Search for the cell housing the specified text and yield its (x, y) center coordinate. 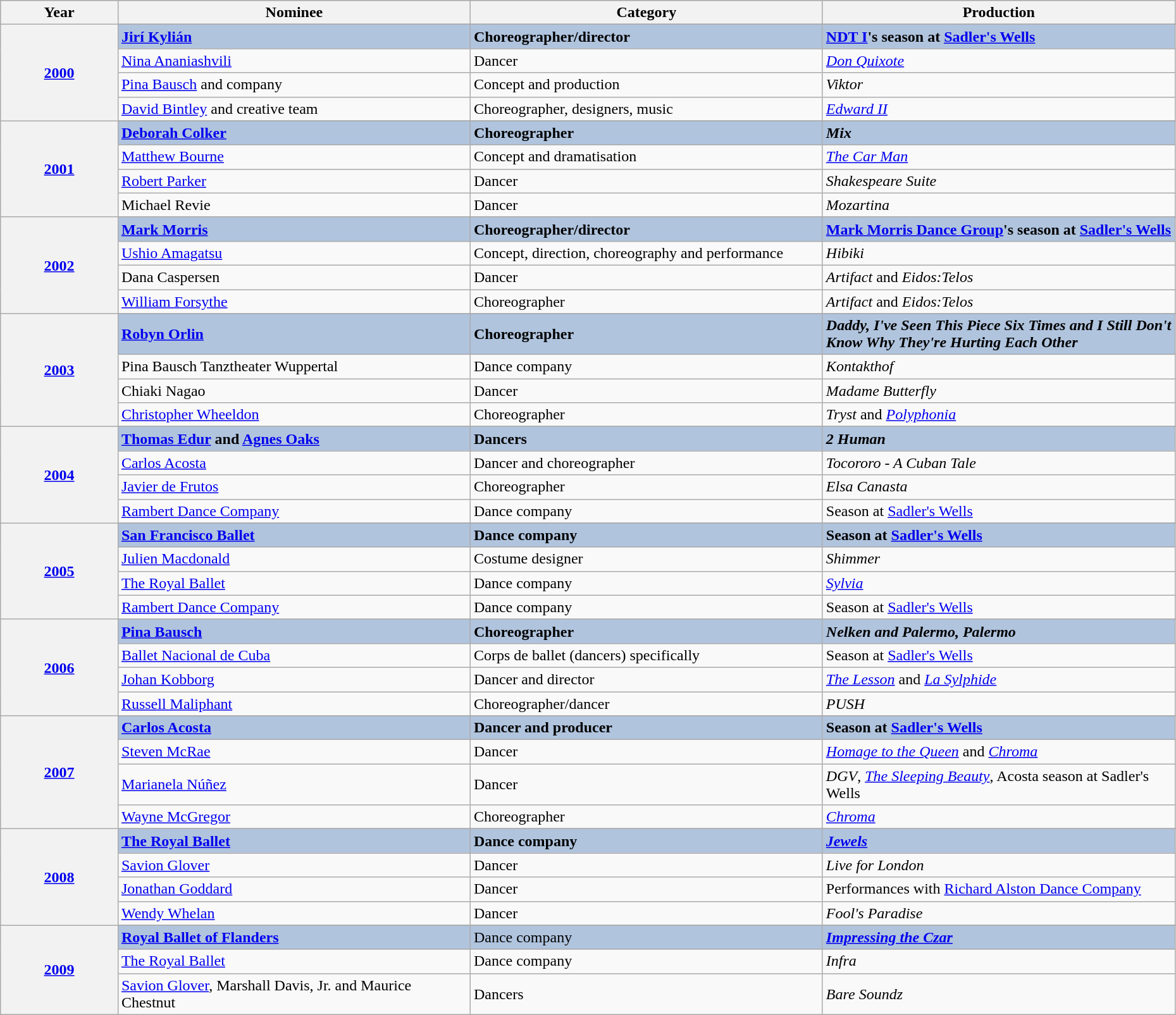
Bare Soundz (998, 994)
Shakespeare Suite (998, 181)
Homage to the Queen and Chroma (998, 752)
William Forsythe (294, 302)
Mark Morris (294, 229)
Christopher Wheeldon (294, 415)
Elsa Canasta (998, 487)
Kontakthof (998, 367)
Impressing the Czar (998, 937)
NDT I's season at Sadler's Wells (998, 37)
Madame Butterfly (998, 391)
Thomas Edur and Agnes Oaks (294, 439)
Dancer and choreographer (647, 463)
PUSH (998, 704)
Jirí Kylián (294, 37)
2004 (59, 475)
The Lesson and La Sylphide (998, 679)
Robert Parker (294, 181)
Corps de ballet (dancers) specifically (647, 655)
Pina Bausch and company (294, 85)
2003 (59, 371)
Deborah Colker (294, 133)
Russell Maliphant (294, 704)
Marianela Núñez (294, 784)
Hibiki (998, 253)
Savion Glover, Marshall Davis, Jr. and Maurice Chestnut (294, 994)
Tocororo - A Cuban Tale (998, 463)
Ballet Nacional de Cuba (294, 655)
Dancer and producer (647, 728)
Dancer and director (647, 679)
Pina Bausch Tanztheater Wuppertal (294, 367)
2005 (59, 571)
Chiaki Nagao (294, 391)
Nelken and Palermo, Palermo (998, 631)
Matthew Bourne (294, 157)
Mark Morris Dance Group's season at Sadler's Wells (998, 229)
2 Human (998, 439)
Robyn Orlin (294, 334)
Category (647, 13)
Production (998, 13)
Wayne McGregor (294, 817)
David Bintley and creative team (294, 109)
Concept and dramatisation (647, 157)
Choreographer/dancer (647, 704)
Concept and production (647, 85)
Royal Ballet of Flanders (294, 937)
Jonathan Goddard (294, 889)
2002 (59, 265)
Shimmer (998, 559)
Viktor (998, 85)
Tryst and Polyphonia (998, 415)
Infra (998, 961)
Chroma (998, 817)
Mozartina (998, 205)
Fool's Paradise (998, 913)
Nominee (294, 13)
2000 (59, 73)
2009 (59, 970)
2001 (59, 169)
DGV, The Sleeping Beauty, Acosta season at Sadler's Wells (998, 784)
Daddy, I've Seen This Piece Six Times and I Still Don't Know Why They're Hurting Each Other (998, 334)
2007 (59, 773)
2006 (59, 667)
Savion Glover (294, 865)
Live for London (998, 865)
Pina Bausch (294, 631)
Johan Kobborg (294, 679)
Choreographer, designers, music (647, 109)
The Car Man (998, 157)
Javier de Frutos (294, 487)
Costume designer (647, 559)
Year (59, 13)
Dana Caspersen (294, 277)
Wendy Whelan (294, 913)
Michael Revie (294, 205)
Ushio Amagatsu (294, 253)
Jewels (998, 841)
Nina Ananiashvili (294, 61)
Performances with Richard Alston Dance Company (998, 889)
Edward II (998, 109)
Steven McRae (294, 752)
Don Quixote (998, 61)
Concept, direction, choreography and performance (647, 253)
Julien Macdonald (294, 559)
San Francisco Ballet (294, 535)
Mix (998, 133)
Sylvia (998, 583)
2008 (59, 877)
